For the text-containing cell, return its midpoint in [X, Y] coordinate format. 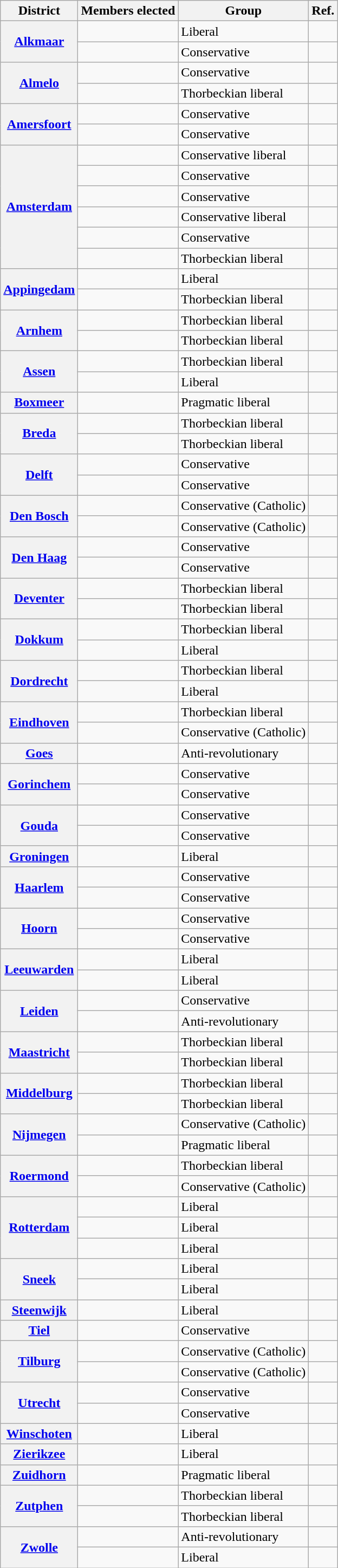
Middelburg [39, 1093]
Haarlem [39, 887]
Alkmaar [39, 42]
Appingedam [39, 289]
Hoorn [39, 929]
Zierikzee [39, 1454]
Groningen [39, 856]
Almelo [39, 83]
Zutphen [39, 1506]
Amersfoort [39, 124]
Dokkum [39, 640]
Goes [39, 753]
Delft [39, 475]
Amsterdam [39, 206]
Arnhem [39, 331]
Zwolle [39, 1547]
Den Haag [39, 557]
Eindhoven [39, 722]
Leiden [39, 1011]
Zuidhorn [39, 1475]
Winschoten [39, 1434]
Gouda [39, 825]
Den Bosch [39, 516]
Deventer [39, 598]
Maastricht [39, 1052]
Tilburg [39, 1362]
Breda [39, 433]
Dordrecht [39, 681]
Leeuwarden [39, 970]
Group [244, 11]
Steenwijk [39, 1310]
District [39, 11]
Members elected [128, 11]
Boxmeer [39, 403]
Tiel [39, 1331]
Assen [39, 372]
Gorinchem [39, 784]
Utrecht [39, 1403]
Sneek [39, 1279]
Rotterdam [39, 1227]
Nijmegen [39, 1135]
Roermond [39, 1176]
Ref. [323, 11]
